Detect which cell encompasses the target text, then output its (x, y) center coordinate. 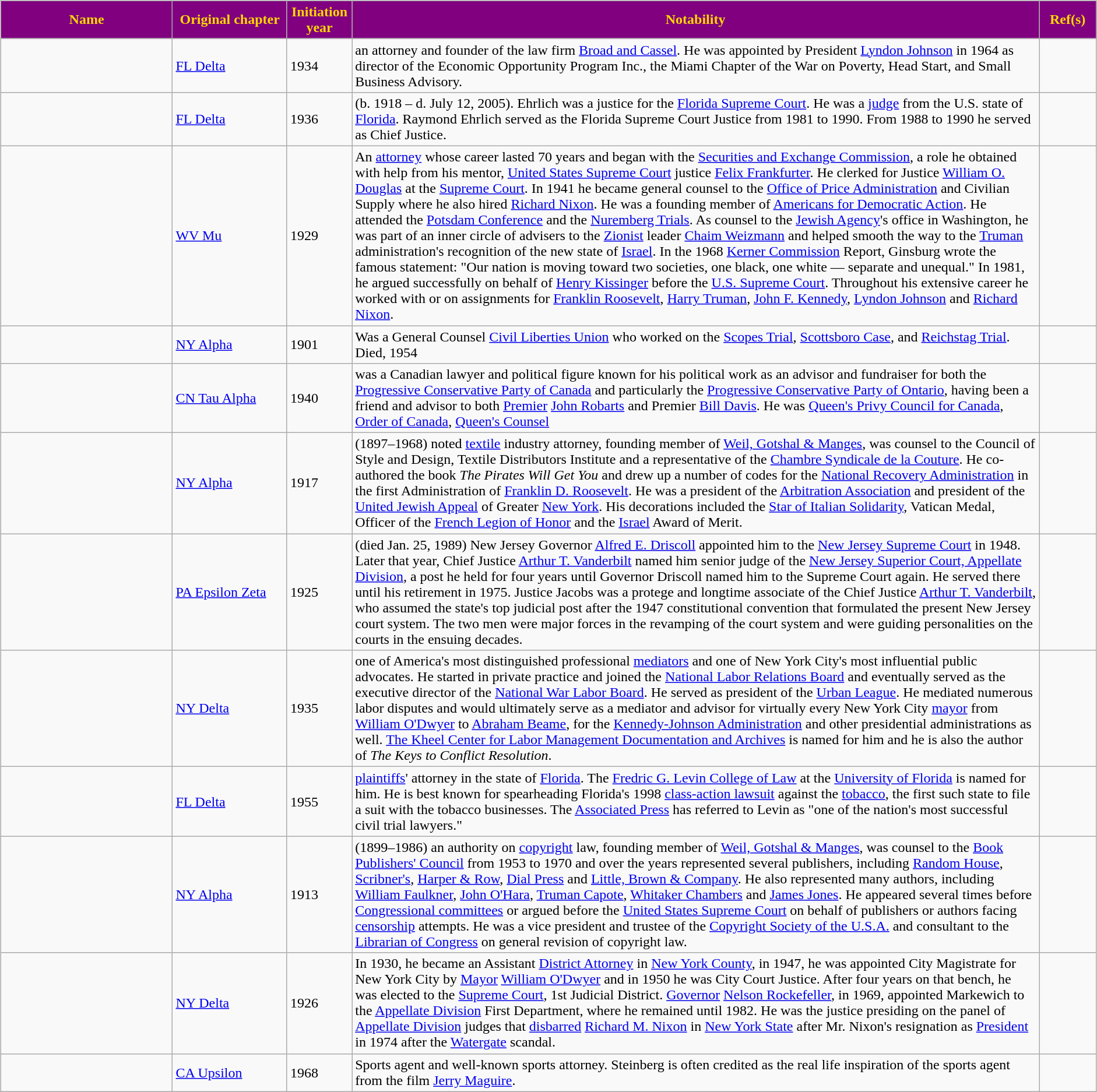
1913 (319, 894)
PA Epsilon Zeta (230, 592)
1901 (319, 344)
1929 (319, 235)
CA Upsilon (230, 1072)
1968 (319, 1072)
1940 (319, 399)
Initiationyear (319, 20)
1934 (319, 65)
Ref(s) (1067, 20)
1935 (319, 709)
1955 (319, 802)
Original chapter (230, 20)
Name (86, 20)
1925 (319, 592)
1926 (319, 1003)
WV Mu (230, 235)
Was a General Counsel Civil Liberties Union who worked on the Scopes Trial, Scottsboro Case, and Reichstag Trial. Died, 1954 (696, 344)
CN Tau Alpha (230, 399)
1936 (319, 119)
1917 (319, 484)
Notability (696, 20)
